Locate the cell with the specified text and output its [X, Y] center coordinate. 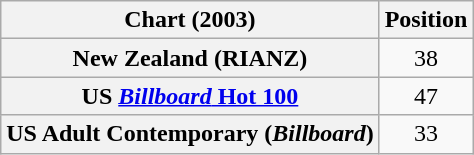
Chart (2003) [190, 20]
38 [426, 58]
US Adult Contemporary (Billboard) [190, 134]
US Billboard Hot 100 [190, 96]
New Zealand (RIANZ) [190, 58]
Position [426, 20]
33 [426, 134]
47 [426, 96]
